Search for the cell housing the specified text and yield its (x, y) center coordinate. 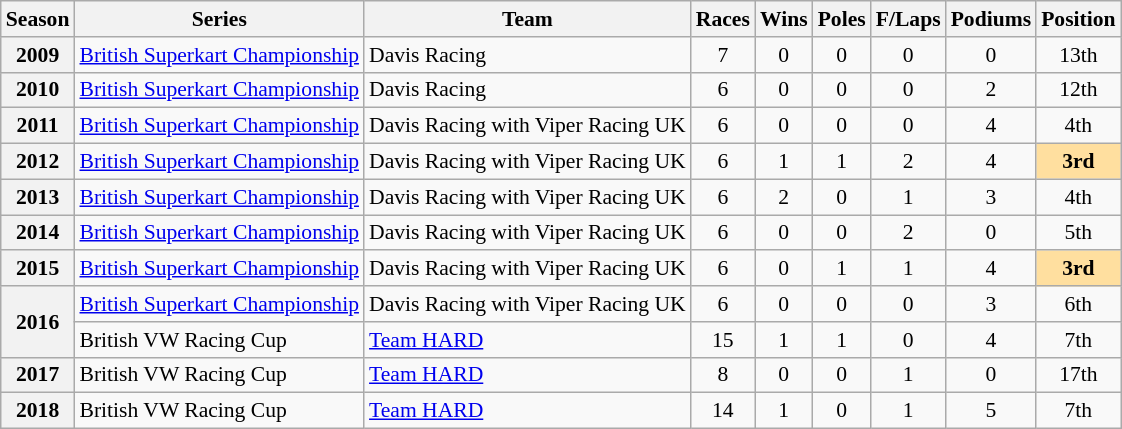
2018 (38, 411)
5 (992, 411)
17th (1078, 375)
2011 (38, 126)
Wins (784, 19)
2015 (38, 269)
2016 (38, 322)
Podiums (992, 19)
Position (1078, 19)
6th (1078, 304)
5th (1078, 233)
8 (723, 375)
2014 (38, 233)
Poles (842, 19)
15 (723, 340)
2009 (38, 55)
2012 (38, 162)
Series (219, 19)
7 (723, 55)
F/Laps (908, 19)
Team (528, 19)
13th (1078, 55)
2017 (38, 375)
14 (723, 411)
2010 (38, 90)
2013 (38, 197)
12th (1078, 90)
Races (723, 19)
Season (38, 19)
